Detect which cell encompasses the target text, then output its (x, y) center coordinate. 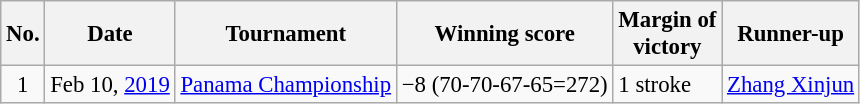
1 (23, 85)
Runner-up (791, 34)
Panama Championship (286, 85)
Zhang Xinjun (791, 85)
Date (110, 34)
Winning score (504, 34)
Feb 10, 2019 (110, 85)
1 stroke (668, 85)
No. (23, 34)
−8 (70-70-67-65=272) (504, 85)
Margin ofvictory (668, 34)
Tournament (286, 34)
